Capture the cell that displays the provided text and extract its (X, Y) central coordinate. 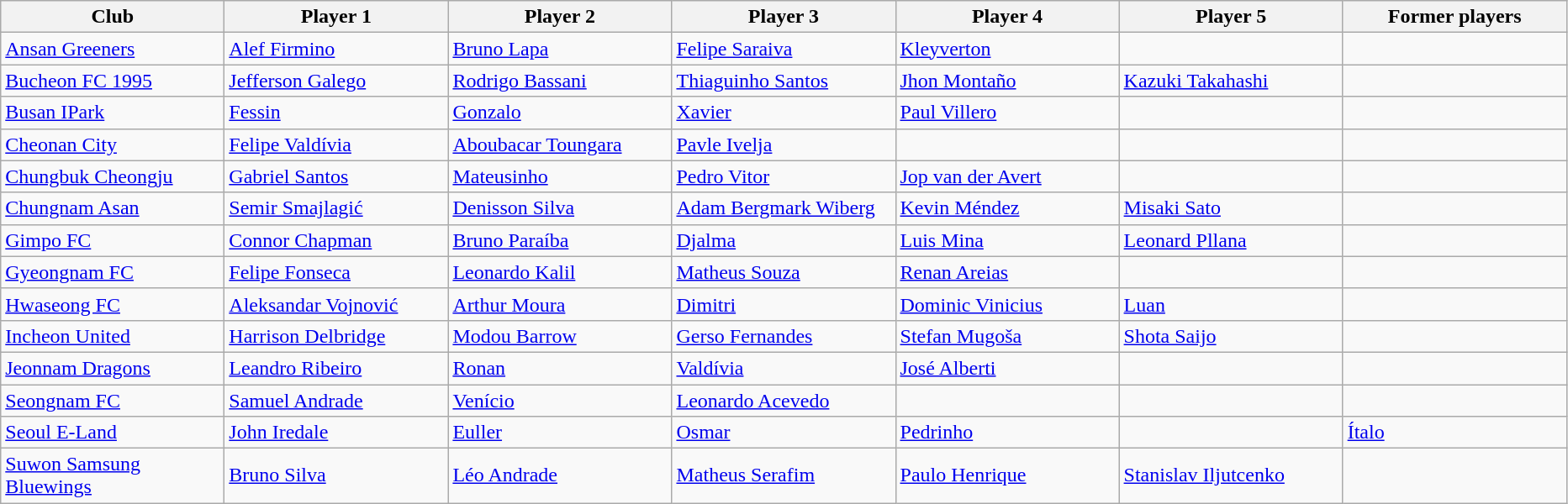
Rodrigo Bassani (560, 81)
Venício (560, 401)
Stefan Mugoša (1007, 336)
Alef Firmino (336, 49)
Gerso Fernandes (784, 336)
Paulo Henrique (1007, 475)
Semir Smajlagić (336, 208)
Pedrinho (1007, 433)
Chungbuk Cheongju (113, 176)
Gabriel Santos (336, 176)
Djalma (784, 240)
Arthur Moura (560, 304)
Seongnam FC (113, 401)
Stanislav Iljutcenko (1231, 475)
Felipe Fonseca (336, 272)
Busan IPark (113, 113)
Mateusinho (560, 176)
Léo Andrade (560, 475)
John Iredale (336, 433)
Felipe Saraiva (784, 49)
Paul Villero (1007, 113)
Leonardo Kalil (560, 272)
Bruno Lapa (560, 49)
Aleksandar Vojnović (336, 304)
Kleyverton (1007, 49)
Denisson Silva (560, 208)
Matheus Souza (784, 272)
Fessin (336, 113)
Bruno Paraíba (560, 240)
Seoul E-Land (113, 433)
Euller (560, 433)
Leandro Ribeiro (336, 368)
Gonzalo (560, 113)
Kevin Méndez (1007, 208)
Bucheon FC 1995 (113, 81)
Xavier (784, 113)
Player 5 (1231, 17)
Jop van der Avert (1007, 176)
Dimitri (784, 304)
Jefferson Galego (336, 81)
José Alberti (1007, 368)
Connor Chapman (336, 240)
Kazuki Takahashi (1231, 81)
Bruno Silva (336, 475)
Samuel Andrade (336, 401)
Cheonan City (113, 144)
Shota Saijo (1231, 336)
Luis Mina (1007, 240)
Dominic Vinicius (1007, 304)
Adam Bergmark Wiberg (784, 208)
Jeonnam Dragons (113, 368)
Gimpo FC (113, 240)
Felipe Valdívia (336, 144)
Valdívia (784, 368)
Misaki Sato (1231, 208)
Jhon Montaño (1007, 81)
Player 1 (336, 17)
Ítalo (1454, 433)
Former players (1454, 17)
Pavle Ivelja (784, 144)
Incheon United (113, 336)
Aboubacar Toungara (560, 144)
Pedro Vitor (784, 176)
Luan (1231, 304)
Gyeongnam FC (113, 272)
Osmar (784, 433)
Player 2 (560, 17)
Hwaseong FC (113, 304)
Harrison Delbridge (336, 336)
Ansan Greeners (113, 49)
Player 3 (784, 17)
Suwon Samsung Bluewings (113, 475)
Matheus Serafim (784, 475)
Renan Areias (1007, 272)
Ronan (560, 368)
Player 4 (1007, 17)
Leonardo Acevedo (784, 401)
Modou Barrow (560, 336)
Chungnam Asan (113, 208)
Club (113, 17)
Leonard Pllana (1231, 240)
Thiaguinho Santos (784, 81)
